Provide the (X, Y) coordinate of the cell's center where the given text is located.  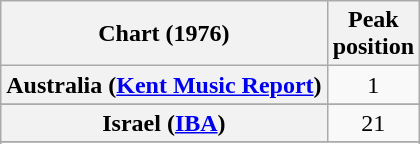
Chart (1976) (164, 34)
Peakposition (373, 34)
Israel (IBA) (164, 123)
Australia (Kent Music Report) (164, 85)
21 (373, 123)
1 (373, 85)
